Extract the [X, Y] coordinate from the center of the cell holding the provided text.  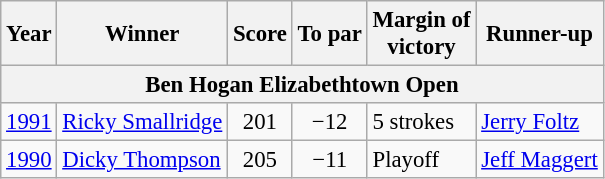
Ben Hogan Elizabethtown Open [302, 85]
Score [260, 34]
Ricky Smallridge [142, 122]
Winner [142, 34]
Jeff Maggert [540, 160]
1990 [29, 160]
5 strokes [422, 122]
Dicky Thompson [142, 160]
To par [330, 34]
−12 [330, 122]
−11 [330, 160]
Playoff [422, 160]
Margin ofvictory [422, 34]
201 [260, 122]
Jerry Foltz [540, 122]
1991 [29, 122]
205 [260, 160]
Year [29, 34]
Runner-up [540, 34]
